Output the [x, y] coordinate of the center of the cell containing the given text.  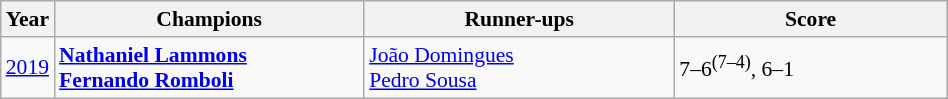
7–6(7–4), 6–1 [810, 68]
Year [28, 19]
Nathaniel Lammons Fernando Romboli [209, 68]
Score [810, 19]
2019 [28, 68]
Champions [209, 19]
João Domingues Pedro Sousa [519, 68]
Runner-ups [519, 19]
